From the cell containing the given text, extract its center point as [x, y] coordinate. 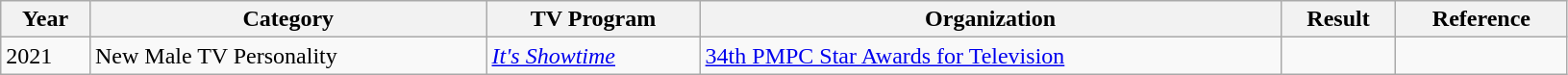
2021 [46, 56]
Result [1338, 19]
Organization [990, 19]
New Male TV Personality [288, 56]
It's Showtime [593, 56]
34th PMPC Star Awards for Television [990, 56]
Year [46, 19]
Category [288, 19]
Reference [1481, 19]
TV Program [593, 19]
